Search for the cell housing the specified text and yield its (x, y) center coordinate. 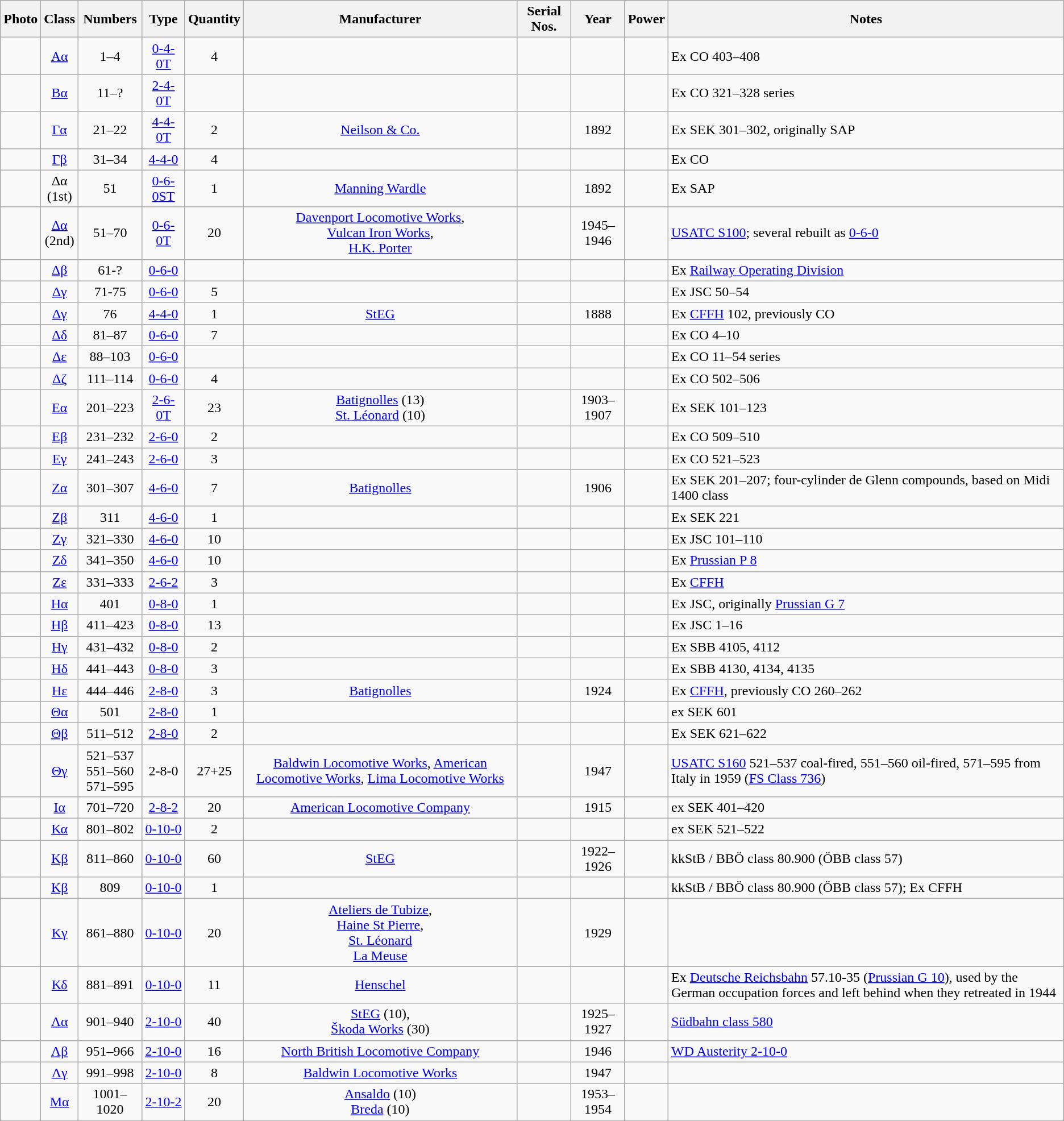
341–350 (110, 560)
North British Locomotive Company (380, 1051)
Notes (866, 19)
Manufacturer (380, 19)
Ex JSC 50–54 (866, 292)
Δε (60, 356)
1–4 (110, 56)
Θβ (60, 733)
Ex CO 502–506 (866, 378)
Ex SEK 201–207; four-cylinder de Glenn compounds, based on Midi 1400 class (866, 488)
Θα (60, 712)
1946 (598, 1051)
Ex SBB 4105, 4112 (866, 647)
71-75 (110, 292)
Δα(1st) (60, 189)
51 (110, 189)
Type (164, 19)
Ex JSC, originally Prussian G 7 (866, 604)
Εβ (60, 437)
861–880 (110, 932)
60 (214, 858)
ex SEK 601 (866, 712)
StEG (10),Škoda Works (30) (380, 1022)
Ansaldo (10) Breda (10) (380, 1102)
881–891 (110, 985)
411–423 (110, 625)
Class (60, 19)
Αα (60, 56)
Ex SEK 101–123 (866, 408)
Ηβ (60, 625)
201–223 (110, 408)
111–114 (110, 378)
Ex Prussian P 8 (866, 560)
2-6-0T (164, 408)
Δζ (60, 378)
Δδ (60, 335)
241–243 (110, 459)
431–432 (110, 647)
1929 (598, 932)
701–720 (110, 808)
444–446 (110, 690)
Ex JSC 1–16 (866, 625)
Ζε (60, 582)
Ex CFFH, previously CO 260–262 (866, 690)
Ex JSC 101–110 (866, 539)
321–330 (110, 539)
991–998 (110, 1073)
88–103 (110, 356)
Μα (60, 1102)
1925–1927 (598, 1022)
Ex CO 509–510 (866, 437)
8 (214, 1073)
13 (214, 625)
Δα(2nd) (60, 233)
1903–1907 (598, 408)
951–966 (110, 1051)
Δβ (60, 270)
Λα (60, 1022)
Henschel (380, 985)
Ηγ (60, 647)
511–512 (110, 733)
Ex SAP (866, 189)
2-8-2 (164, 808)
Ex Railway Operating Division (866, 270)
Γβ (60, 159)
Κδ (60, 985)
Ex CO 11–54 series (866, 356)
Batignolles (13)St. Léonard (10) (380, 408)
441–443 (110, 669)
kkStB / BBÖ class 80.900 (ÖBB class 57); Ex CFFH (866, 888)
76 (110, 313)
Ex SEK 301–302, originally SAP (866, 130)
Εγ (60, 459)
1915 (598, 808)
WD Austerity 2-10-0 (866, 1051)
16 (214, 1051)
231–232 (110, 437)
Ηδ (60, 669)
Südbahn class 580 (866, 1022)
1001–1020 (110, 1102)
901–940 (110, 1022)
61-? (110, 270)
2-4-0T (164, 93)
Ζγ (60, 539)
31–34 (110, 159)
Ζβ (60, 517)
501 (110, 712)
Ateliers de Tubize,Haine St Pierre,St. LéonardLa Meuse (380, 932)
Κα (60, 829)
Ex Deutsche Reichsbahn 57.10-35 (Prussian G 10), used by the German occupation forces and left behind when they retreated in 1944 (866, 985)
1953–1954 (598, 1102)
331–333 (110, 582)
Baldwin Locomotive Works (380, 1073)
Ex CO 403–408 (866, 56)
Year (598, 19)
521–537551–560571–595 (110, 771)
11 (214, 985)
Γα (60, 130)
Photo (20, 19)
51–70 (110, 233)
ex SEK 521–522 (866, 829)
Εα (60, 408)
Numbers (110, 19)
Ex CO 4–10 (866, 335)
40 (214, 1022)
27+25 (214, 771)
Ex CO 321–328 series (866, 93)
Ex CFFH (866, 582)
Ηε (60, 690)
Davenport Locomotive Works,Vulcan Iron Works,H.K. Porter (380, 233)
Power (646, 19)
Βα (60, 93)
811–860 (110, 858)
23 (214, 408)
Ex CO 521–523 (866, 459)
5 (214, 292)
1945–1946 (598, 233)
0-6-0ST (164, 189)
Ex SEK 621–622 (866, 733)
Manning Wardle (380, 189)
0-4-0T (164, 56)
809 (110, 888)
Λβ (60, 1051)
Ex SBB 4130, 4134, 4135 (866, 669)
1906 (598, 488)
Ex CO (866, 159)
Λγ (60, 1073)
311 (110, 517)
Serial Nos. (544, 19)
USATC S100; several rebuilt as 0-6-0 (866, 233)
1888 (598, 313)
4-4-0T (164, 130)
Ηα (60, 604)
Κγ (60, 932)
Baldwin Locomotive Works, American Locomotive Works, Lima Locomotive Works (380, 771)
Ζδ (60, 560)
81–87 (110, 335)
Neilson & Co. (380, 130)
Θγ (60, 771)
USATC S160 521–537 coal-fired, 551–560 oil-fired, 571–595 from Italy in 1959 (FS Class 736) (866, 771)
301–307 (110, 488)
American Locomotive Company (380, 808)
401 (110, 604)
1924 (598, 690)
kkStB / BBÖ class 80.900 (ÖBB class 57) (866, 858)
Ex CFFH 102, previously CO (866, 313)
2-10-2 (164, 1102)
21–22 (110, 130)
801–802 (110, 829)
11–? (110, 93)
Ια (60, 808)
Quantity (214, 19)
0-6-0T (164, 233)
Ζα (60, 488)
ex SEK 401–420 (866, 808)
1922–1926 (598, 858)
2-6-2 (164, 582)
Ex SEK 221 (866, 517)
